For the text-containing cell, return its midpoint in [X, Y] coordinate format. 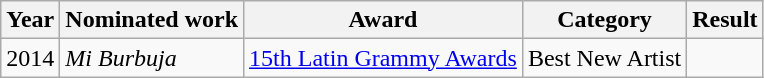
Award [384, 20]
2014 [30, 58]
15th Latin Grammy Awards [384, 58]
Year [30, 20]
Result [725, 20]
Category [604, 20]
Mi Burbuja [152, 58]
Best New Artist [604, 58]
Nominated work [152, 20]
